Identify which cell holds the provided text, then report its [x, y] central coordinate. 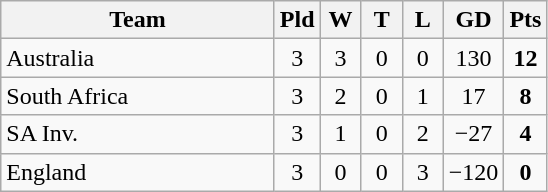
T [382, 20]
−120 [474, 172]
W [340, 20]
130 [474, 58]
L [422, 20]
17 [474, 96]
Australia [138, 58]
Pld [297, 20]
8 [526, 96]
12 [526, 58]
Pts [526, 20]
−27 [474, 134]
SA Inv. [138, 134]
South Africa [138, 96]
England [138, 172]
4 [526, 134]
GD [474, 20]
Team [138, 20]
